Provide the [X, Y] coordinate of the cell's center where the given text is located.  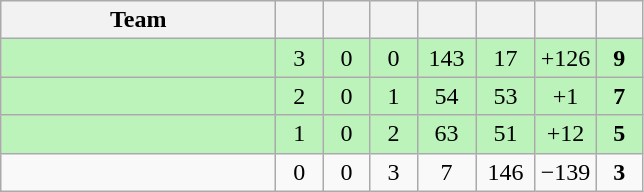
53 [506, 96]
17 [506, 58]
−139 [566, 172]
9 [620, 58]
+126 [566, 58]
5 [620, 134]
Team [138, 20]
+1 [566, 96]
54 [446, 96]
51 [506, 134]
63 [446, 134]
146 [506, 172]
143 [446, 58]
+12 [566, 134]
